Locate the cell with the specified text and output its [x, y] center coordinate. 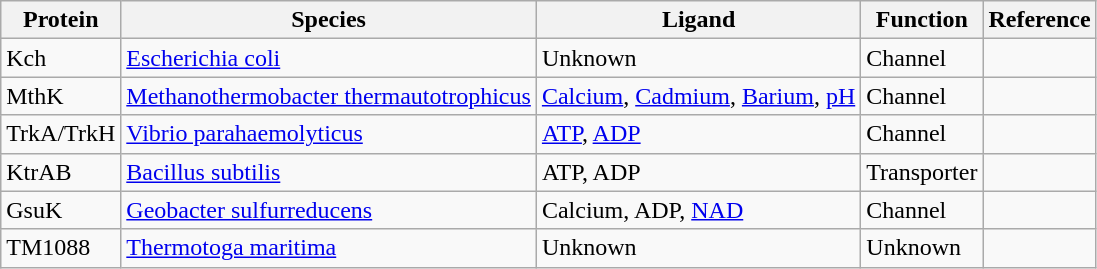
Transporter [922, 172]
Calcium, Cadmium, Barium, pH [698, 96]
GsuK [61, 210]
Species [329, 20]
Function [922, 20]
Ligand [698, 20]
Methanothermobacter thermautotrophicus [329, 96]
Protein [61, 20]
Vibrio parahaemolyticus [329, 134]
Bacillus subtilis [329, 172]
TM1088 [61, 248]
Calcium, ADP, NAD [698, 210]
KtrAB [61, 172]
Thermotoga maritima [329, 248]
Escherichia coli [329, 58]
Reference [1040, 20]
Kch [61, 58]
MthK [61, 96]
Geobacter sulfurreducens [329, 210]
TrkA/TrkH [61, 134]
